Capture the cell that displays the provided text and extract its [x, y] central coordinate. 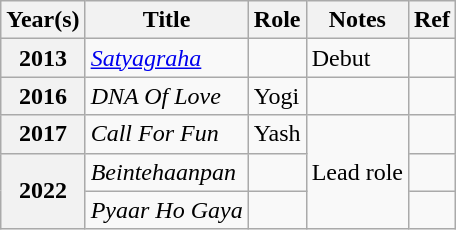
2017 [43, 134]
Yogi [277, 96]
Title [166, 20]
Debut [357, 58]
Beintehaanpan [166, 172]
Year(s) [43, 20]
Call For Fun [166, 134]
Pyaar Ho Gaya [166, 210]
Notes [357, 20]
Role [277, 20]
Satyagraha [166, 58]
Yash [277, 134]
2013 [43, 58]
Ref [432, 20]
2016 [43, 96]
DNA Of Love [166, 96]
Lead role [357, 172]
2022 [43, 191]
